Extract the (X, Y) coordinate from the center of the cell holding the provided text.  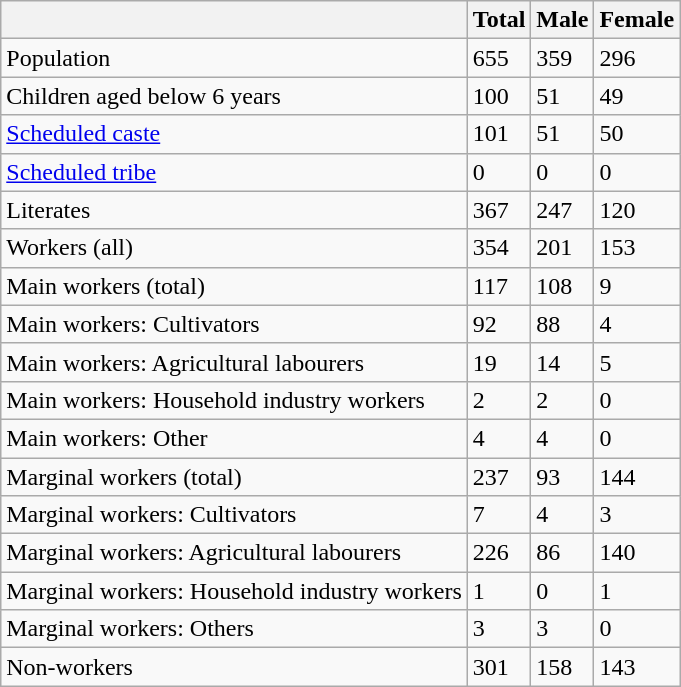
49 (637, 96)
Main workers: Cultivators (234, 324)
100 (499, 96)
93 (562, 477)
140 (637, 553)
237 (499, 477)
120 (637, 210)
301 (499, 667)
Main workers: Agricultural labourers (234, 362)
359 (562, 58)
Main workers: Household industry workers (234, 400)
247 (562, 210)
9 (637, 286)
117 (499, 286)
Non-workers (234, 667)
Male (562, 20)
Population (234, 58)
19 (499, 362)
Scheduled caste (234, 134)
Main workers: Other (234, 438)
Marginal workers: Others (234, 629)
Marginal workers: Household industry workers (234, 591)
354 (499, 248)
50 (637, 134)
92 (499, 324)
143 (637, 667)
Female (637, 20)
Literates (234, 210)
Children aged below 6 years (234, 96)
Scheduled tribe (234, 172)
Marginal workers: Cultivators (234, 515)
367 (499, 210)
14 (562, 362)
153 (637, 248)
201 (562, 248)
88 (562, 324)
144 (637, 477)
Marginal workers (total) (234, 477)
Total (499, 20)
7 (499, 515)
226 (499, 553)
Main workers (total) (234, 286)
296 (637, 58)
86 (562, 553)
Workers (all) (234, 248)
5 (637, 362)
655 (499, 58)
158 (562, 667)
101 (499, 134)
108 (562, 286)
Marginal workers: Agricultural labourers (234, 553)
